Provide the (X, Y) coordinate of the cell's center where the given text is located.  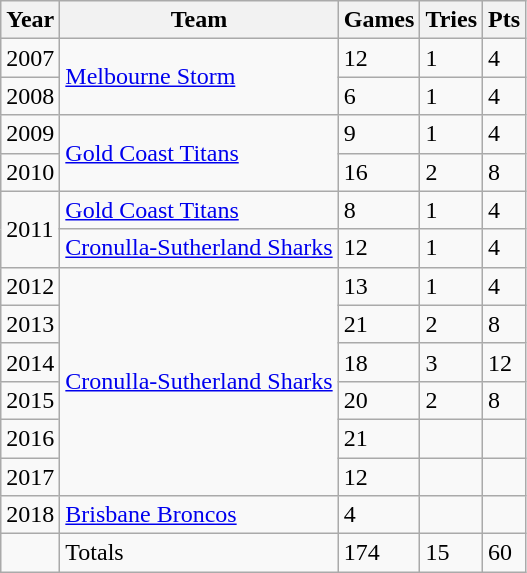
60 (504, 553)
20 (379, 400)
174 (379, 553)
Melbourne Storm (199, 77)
3 (452, 362)
2012 (30, 286)
6 (379, 96)
2016 (30, 438)
2018 (30, 515)
2010 (30, 172)
2011 (30, 229)
2014 (30, 362)
2009 (30, 134)
2007 (30, 58)
Totals (199, 553)
Team (199, 20)
Games (379, 20)
2013 (30, 324)
2017 (30, 477)
2015 (30, 400)
13 (379, 286)
15 (452, 553)
Tries (452, 20)
Brisbane Broncos (199, 515)
2008 (30, 96)
Pts (504, 20)
16 (379, 172)
18 (379, 362)
Year (30, 20)
9 (379, 134)
